Extract the (X, Y) coordinate from the center of the cell holding the provided text.  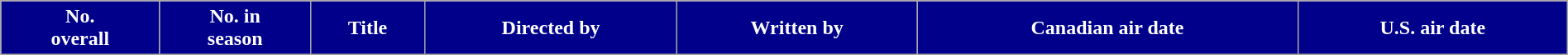
Directed by (551, 28)
No.overall (80, 28)
Canadian air date (1108, 28)
Written by (797, 28)
Title (368, 28)
U.S. air date (1432, 28)
No. inseason (235, 28)
